Detect which cell encompasses the target text, then output its [X, Y] center coordinate. 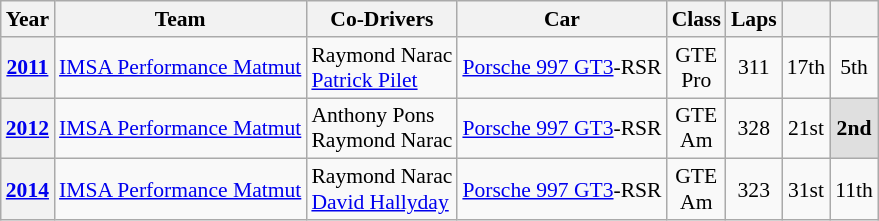
Raymond Narac David Hallyday [382, 190]
Co-Drivers [382, 19]
2nd [854, 128]
11th [854, 190]
Laps [754, 19]
2011 [28, 68]
17th [806, 68]
2014 [28, 190]
31st [806, 190]
311 [754, 68]
328 [754, 128]
Year [28, 19]
Team [180, 19]
323 [754, 190]
Car [562, 19]
2012 [28, 128]
Raymond Narac Patrick Pilet [382, 68]
Class [696, 19]
Anthony Pons Raymond Narac [382, 128]
5th [854, 68]
GTEPro [696, 68]
21st [806, 128]
